Search for the cell housing the specified text and yield its (x, y) center coordinate. 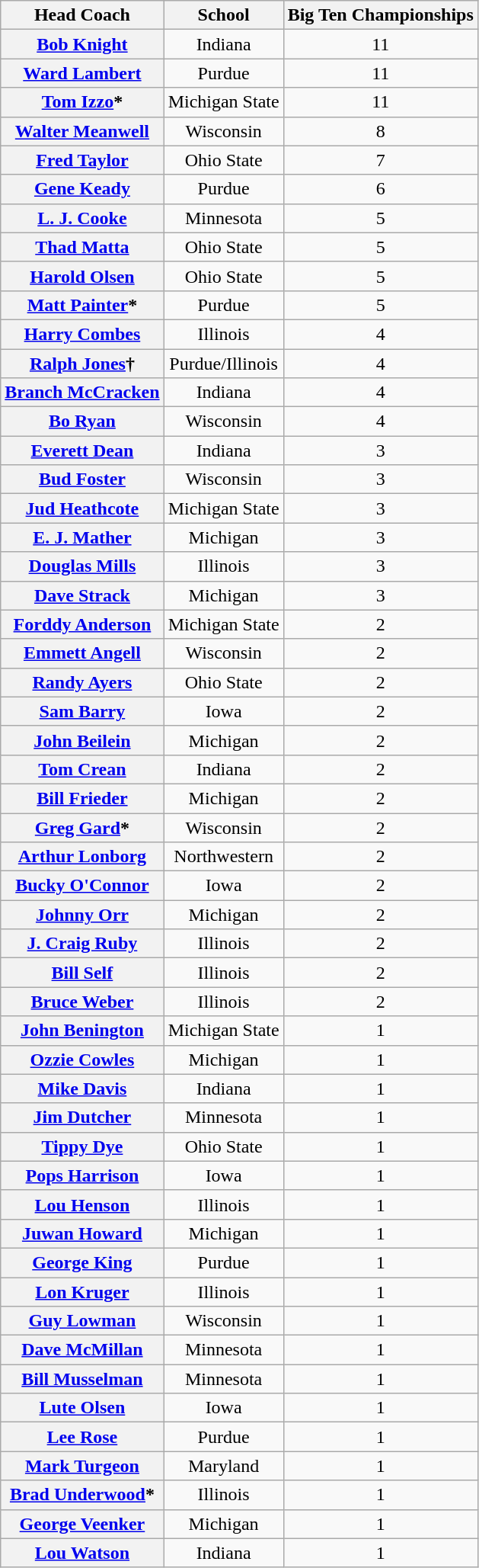
Sam Barry (82, 711)
Douglas Mills (82, 566)
Harry Combes (82, 334)
Bud Foster (82, 479)
John Benington (82, 1031)
Matt Painter* (82, 305)
Mark Turgeon (82, 1466)
Ward Lambert (82, 73)
Purdue/Illinois (224, 364)
Jim Dutcher (82, 1117)
Greg Gard* (82, 827)
Randy Ayers (82, 682)
Bill Musselman (82, 1379)
Johnny Orr (82, 915)
Lou Watson (82, 1553)
Ozzie Cowles (82, 1060)
Lou Henson (82, 1204)
Gene Keady (82, 189)
7 (381, 160)
Bob Knight (82, 44)
8 (381, 131)
Big Ten Championships (381, 15)
Emmett Angell (82, 653)
Thad Matta (82, 247)
Tom Izzo* (82, 102)
George King (82, 1262)
Lee Rose (82, 1437)
George Veenker (82, 1524)
Pops Harrison (82, 1175)
Juwan Howard (82, 1233)
Mike Davis (82, 1089)
Walter Meanwell (82, 131)
Bo Ryan (82, 422)
Dave Strack (82, 595)
Bill Frieder (82, 798)
Fred Taylor (82, 160)
Bill Self (82, 973)
E. J. Mather (82, 537)
Jud Heathcote (82, 508)
Dave McMillan (82, 1350)
Brad Underwood* (82, 1495)
Bucky O'Connor (82, 886)
Lon Kruger (82, 1292)
Maryland (224, 1466)
Harold Olsen (82, 276)
School (224, 15)
Guy Lowman (82, 1321)
Tippy Dye (82, 1146)
L. J. Cooke (82, 218)
Head Coach (82, 15)
Tom Crean (82, 769)
6 (381, 189)
J. Craig Ruby (82, 944)
Forddy Anderson (82, 624)
Northwestern (224, 857)
Lute Olsen (82, 1408)
Branch McCracken (82, 393)
Arthur Lonborg (82, 857)
John Beilein (82, 740)
Bruce Weber (82, 1002)
Everett Dean (82, 451)
Ralph Jones† (82, 364)
